Determine the (X, Y) coordinate at the center of the cell enclosing the given text.  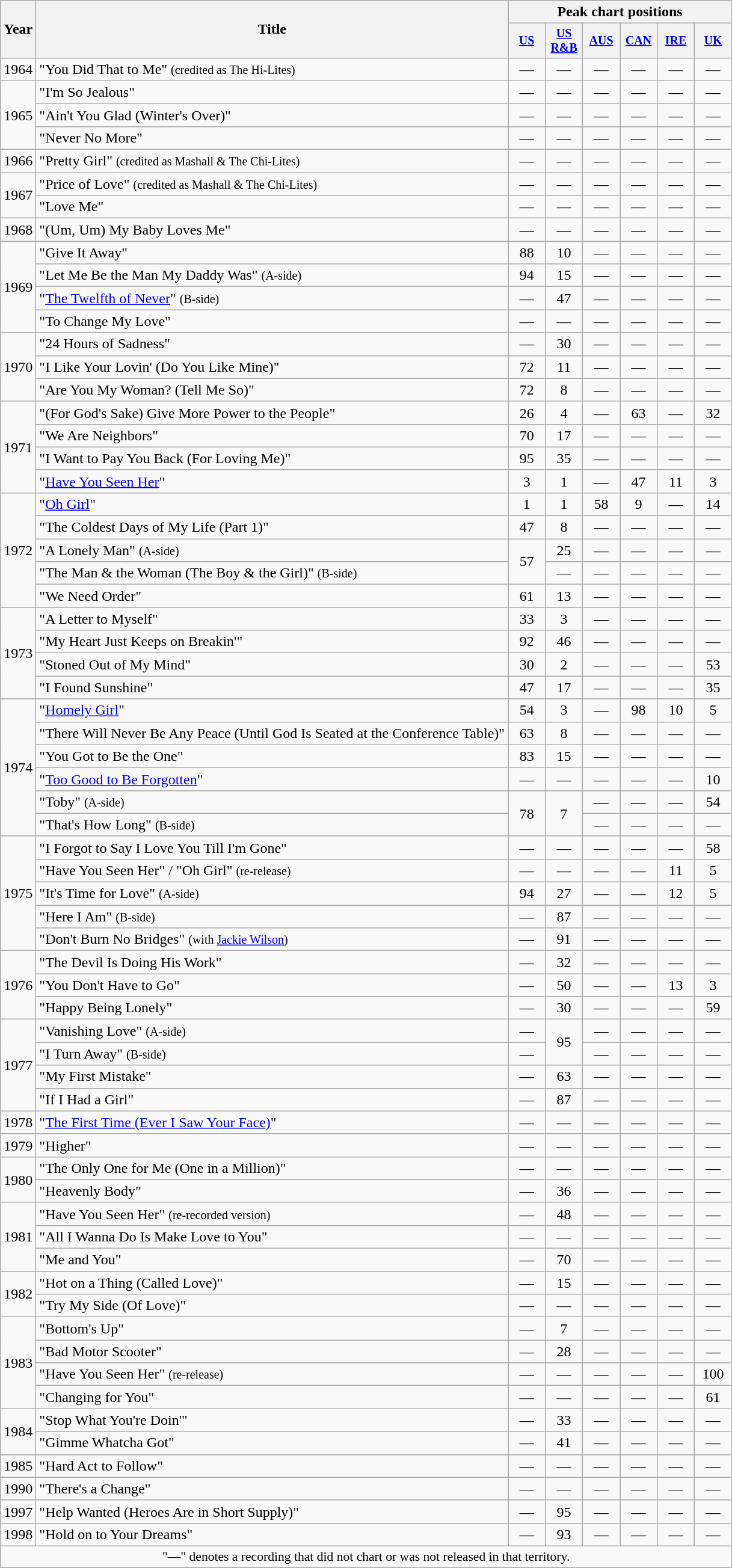
"Never No More" (272, 138)
"Oh Girl" (272, 504)
"To Change My Love" (272, 321)
"You Got to Be the One" (272, 756)
100 (713, 1374)
"A Lonely Man" (A-side) (272, 550)
"The Twelfth of Never" (B-side) (272, 298)
"Stop What You're Doin'" (272, 1420)
"My First Mistake" (272, 1077)
"I Forgot to Say I Love You Till I'm Gone" (272, 847)
1998 (18, 1534)
1984 (18, 1431)
"The Coldest Days of My Life (Part 1)" (272, 527)
28 (564, 1351)
27 (564, 894)
"Love Me" (272, 207)
1997 (18, 1511)
"I Like Your Lovin' (Do You Like Mine)" (272, 367)
"Bad Motor Scooter" (272, 1351)
"You Don't Have to Go" (272, 985)
"—" denotes a recording that did not chart or was not released in that territory. (366, 1557)
"Bottom's Up" (272, 1329)
91 (564, 939)
"Homely Girl" (272, 710)
1979 (18, 1145)
"That's How Long" (B-side) (272, 825)
41 (564, 1443)
1966 (18, 161)
"Heavenly Body" (272, 1191)
"A Letter to Myself" (272, 619)
"I Want to Pay You Back (For Loving Me)" (272, 458)
"Happy Being Lonely" (272, 1008)
"Me and You" (272, 1260)
IRE (676, 41)
25 (564, 550)
1972 (18, 550)
1970 (18, 367)
"(For God's Sake) Give More Power to the People" (272, 413)
"Hot on a Thing (Called Love)" (272, 1283)
"We Are Neighbors" (272, 435)
"Toby" (A-side) (272, 802)
"The Man & the Woman (The Boy & the Girl)" (B-side) (272, 573)
4 (564, 413)
1975 (18, 893)
57 (527, 562)
"I'm So Jealous" (272, 92)
"If I Had a Girl" (272, 1099)
"You Did That to Me" (credited as The Hi-Lites) (272, 69)
59 (713, 1008)
Year (18, 29)
"The First Time (Ever I Saw Your Face)" (272, 1122)
46 (564, 642)
92 (527, 642)
"There's a Change" (272, 1489)
"Higher" (272, 1145)
"Here I Am" (B-side) (272, 917)
"24 Hours of Sadness" (272, 344)
1982 (18, 1294)
"Have You Seen Her" (re-recorded version) (272, 1214)
"Gimme Whatcha Got" (272, 1443)
CAN (639, 41)
"Pretty Girl" (credited as Mashall & The Chi-Lites) (272, 161)
48 (564, 1214)
1971 (18, 447)
"I Found Sunshine" (272, 687)
1977 (18, 1065)
AUS (601, 41)
1978 (18, 1122)
"Changing for You" (272, 1397)
1976 (18, 985)
1964 (18, 69)
"Don't Burn No Bridges" (with Jackie Wilson) (272, 939)
"Help Wanted (Heroes Are in Short Supply)" (272, 1511)
"Hold on to Your Dreams" (272, 1534)
2 (564, 665)
1985 (18, 1466)
"Vanishing Love" (A-side) (272, 1031)
"My Heart Just Keeps on Breakin'" (272, 642)
83 (527, 756)
Title (272, 29)
"There Will Never Be Any Peace (Until God Is Seated at the Conference Table)" (272, 733)
1974 (18, 767)
88 (527, 253)
53 (713, 665)
1983 (18, 1363)
26 (527, 413)
"Hard Act to Follow" (272, 1466)
1973 (18, 653)
14 (713, 504)
"All I Wanna Do Is Make Love to You" (272, 1237)
1967 (18, 195)
78 (527, 813)
"Let Me Be the Man My Daddy Was" (A-side) (272, 275)
"Have You Seen Her" / "Oh Girl" (re-release) (272, 870)
"The Only One for Me (One in a Million)" (272, 1168)
"Ain't You Glad (Winter's Over)" (272, 115)
"Have You Seen Her" (272, 481)
"Give It Away" (272, 253)
1968 (18, 230)
"Have You Seen Her" (re-release) (272, 1374)
Peak chart positions (620, 12)
"I Turn Away" (B-side) (272, 1054)
1990 (18, 1489)
1980 (18, 1179)
"(Um, Um) My Baby Loves Me" (272, 230)
"The Devil Is Doing His Work" (272, 962)
36 (564, 1191)
93 (564, 1534)
"Stoned Out of My Mind" (272, 665)
"It's Time for Love" (A-side) (272, 894)
9 (639, 504)
1969 (18, 287)
US R&B (564, 41)
1965 (18, 115)
US (527, 41)
1981 (18, 1237)
12 (676, 894)
50 (564, 985)
"Too Good to Be Forgotten" (272, 779)
"We Need Order" (272, 596)
"Try My Side (Of Love)" (272, 1306)
"Are You My Woman? (Tell Me So)" (272, 390)
98 (639, 710)
UK (713, 41)
"Price of Love" (credited as Mashall & The Chi-Lites) (272, 184)
